Capture the cell that displays the provided text and extract its [X, Y] central coordinate. 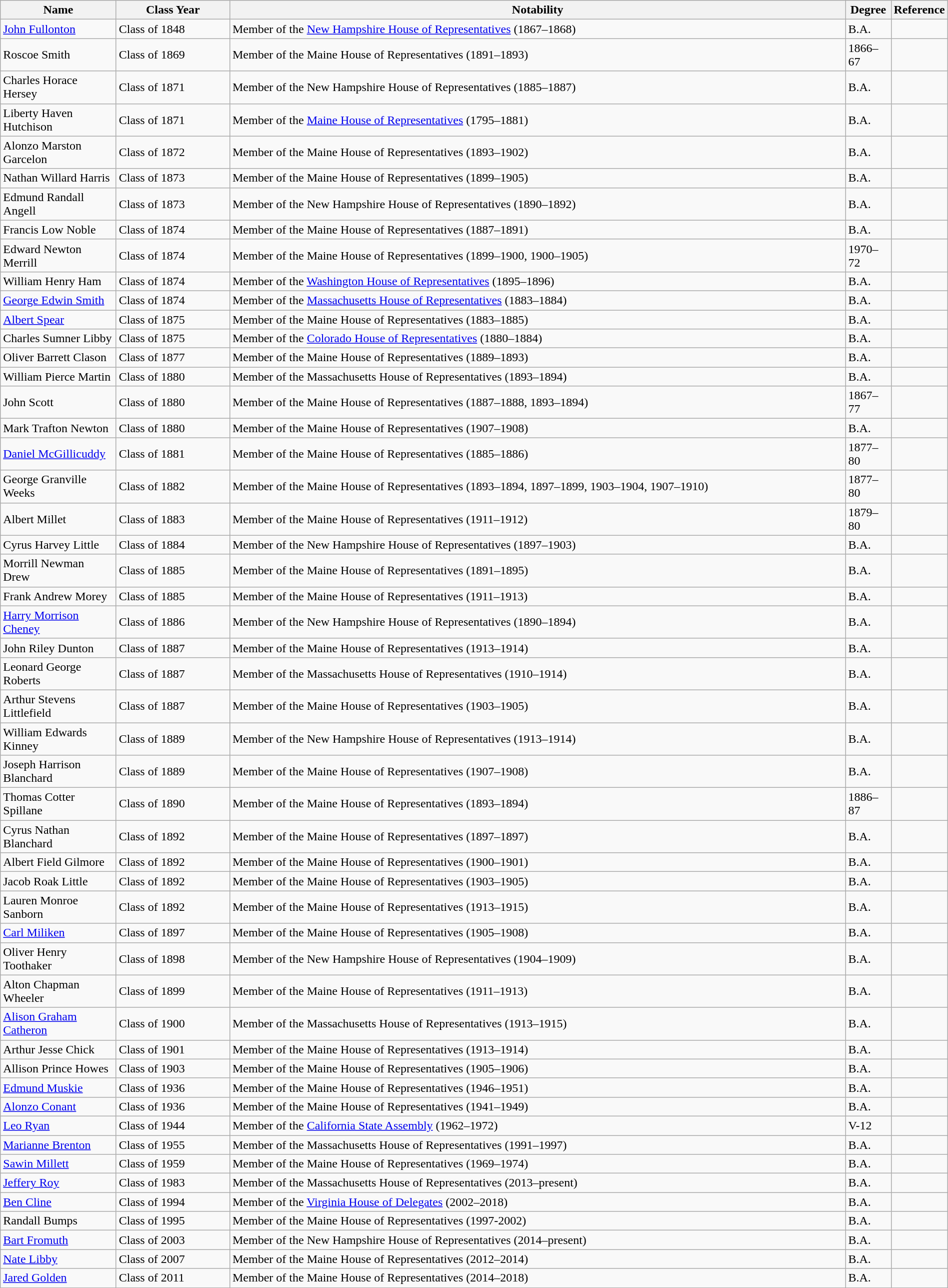
William Pierce Martin [58, 377]
Member of the Massachusetts House of Representatives (1883–1884) [537, 300]
Edward Newton Merrill [58, 255]
Albert Millet [58, 519]
Arthur Jesse Chick [58, 1049]
Member of the Washington House of Representatives (1895–1896) [537, 281]
Jeffery Roy [58, 1183]
Randall Bumps [58, 1221]
1879–80 [868, 519]
Member of the Maine House of Representatives (1893–1902) [537, 152]
Member of the Colorado House of Representatives (1880–1884) [537, 339]
Class of 1899 [173, 991]
Mark Trafton Newton [58, 428]
Member of the Maine House of Representatives (1887–1891) [537, 230]
Member of the New Hampshire House of Representatives (1897–1903) [537, 545]
Charles Horace Hersey [58, 87]
Member of the Maine House of Representatives (1899–1905) [537, 178]
Joseph Harrison Blanchard [58, 771]
Edmund Muskie [58, 1087]
1970–72 [868, 255]
William Henry Ham [58, 281]
Liberty Haven Hutchison [58, 120]
Member of the Massachusetts House of Representatives (1910–1914) [537, 673]
Class of 1901 [173, 1049]
Allison Prince Howes [58, 1068]
Member of the New Hampshire House of Representatives (1890–1894) [537, 622]
Oliver Barrett Clason [58, 358]
1867–77 [868, 402]
Class of 1944 [173, 1125]
Albert Field Gilmore [58, 862]
Member of the Maine House of Representatives (1905–1906) [537, 1068]
Roscoe Smith [58, 55]
Lauren Monroe Sanborn [58, 907]
Member of the Maine House of Representatives (1897–1897) [537, 836]
Harry Morrison Cheney [58, 622]
Marianne Brenton [58, 1145]
Cyrus Harvey Little [58, 545]
Class of 1890 [173, 804]
Name [58, 10]
Class of 1848 [173, 29]
Member of the Maine House of Representatives (1899–1900, 1900–1905) [537, 255]
Albert Spear [58, 320]
Member of the Maine House of Representatives (1893–1894) [537, 804]
Class of 1882 [173, 486]
Member of the Virginia House of Delegates (2002–2018) [537, 1202]
Alison Graham Catheron [58, 1023]
Member of the Maine House of Representatives (1905–1908) [537, 933]
Alton Chapman Wheeler [58, 991]
Sawin Millett [58, 1164]
Member of the Maine House of Representatives (1893–1894, 1897–1899, 1903–1904, 1907–1910) [537, 486]
Class of 2011 [173, 1278]
Member of the Maine House of Representatives (1887–1888, 1893–1894) [537, 402]
Class of 1877 [173, 358]
Class of 1886 [173, 622]
Class of 1955 [173, 1145]
Thomas Cotter Spillane [58, 804]
Class of 1903 [173, 1068]
Member of the New Hampshire House of Representatives (1885–1887) [537, 87]
Jacob Roak Little [58, 881]
1886–87 [868, 804]
Class of 1995 [173, 1221]
Carl Miliken [58, 933]
Member of the Maine House of Representatives (2014–2018) [537, 1278]
George Edwin Smith [58, 300]
Jared Golden [58, 1278]
Class of 1900 [173, 1023]
Alonzo Conant [58, 1106]
Oliver Henry Toothaker [58, 958]
Degree [868, 10]
John Fullonton [58, 29]
Member of the Maine House of Representatives (1969–1974) [537, 1164]
Reference [919, 10]
Member of the Maine House of Representatives (1795–1881) [537, 120]
Member of the Massachusetts House of Representatives (1991–1997) [537, 1145]
Leo Ryan [58, 1125]
Member of the New Hampshire House of Representatives (1904–1909) [537, 958]
Member of the Maine House of Representatives (1889–1893) [537, 358]
Alonzo Marston Garcelon [58, 152]
Class of 1872 [173, 152]
Morrill Newman Drew [58, 570]
V-12 [868, 1125]
Frank Andrew Morey [58, 596]
Member of the Maine House of Representatives (1946–1951) [537, 1087]
Class of 2003 [173, 1240]
Member of the New Hampshire House of Representatives (1867–1868) [537, 29]
Member of the New Hampshire House of Representatives (1890–1892) [537, 204]
Member of the Maine House of Representatives (1941–1949) [537, 1106]
Member of the Maine House of Representatives (1883–1885) [537, 320]
Daniel McGillicuddy [58, 454]
Member of the Maine House of Representatives (1891–1895) [537, 570]
Member of the Maine House of Representatives (1913–1915) [537, 907]
Edmund Randall Angell [58, 204]
John Riley Dunton [58, 648]
Member of the Maine House of Representatives (2012–2014) [537, 1259]
Arthur Stevens Littlefield [58, 706]
Bart Fromuth [58, 1240]
Class of 1881 [173, 454]
Nate Libby [58, 1259]
Member of the New Hampshire House of Representatives (2014–present) [537, 1240]
Class of 2007 [173, 1259]
Member of the Maine House of Representatives (1885–1886) [537, 454]
Member of the Maine House of Representatives (1997-2002) [537, 1221]
Member of the Massachusetts House of Representatives (1893–1894) [537, 377]
Class of 1898 [173, 958]
Class of 1983 [173, 1183]
Notability [537, 10]
Class of 1994 [173, 1202]
Class of 1869 [173, 55]
Class of 1883 [173, 519]
Class Year [173, 10]
Nathan Willard Harris [58, 178]
Class of 1897 [173, 933]
George Granville Weeks [58, 486]
Member of the Maine House of Representatives (1911–1912) [537, 519]
Leonard George Roberts [58, 673]
Member of the California State Assembly (1962–1972) [537, 1125]
Member of the Massachusetts House of Representatives (1913–1915) [537, 1023]
Charles Sumner Libby [58, 339]
Cyrus Nathan Blanchard [58, 836]
Ben Cline [58, 1202]
Member of the Maine House of Representatives (1900–1901) [537, 862]
John Scott [58, 402]
Francis Low Noble [58, 230]
Class of 1884 [173, 545]
1866–67 [868, 55]
Member of the New Hampshire House of Representatives (1913–1914) [537, 738]
William Edwards Kinney [58, 738]
Class of 1959 [173, 1164]
Member of the Maine House of Representatives (1891–1893) [537, 55]
Member of the Massachusetts House of Representatives (2013–present) [537, 1183]
